Capture the cell that displays the provided text and extract its [X, Y] central coordinate. 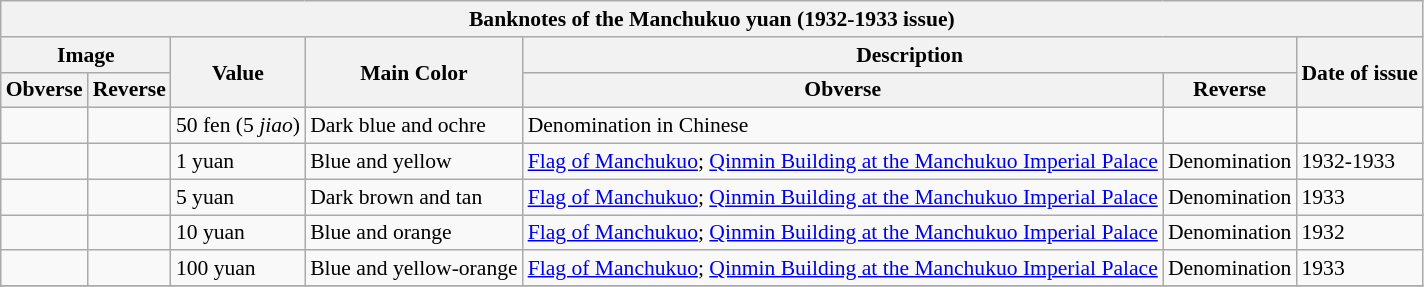
Date of issue [1359, 72]
Blue and yellow-orange [414, 269]
100 yuan [238, 269]
Description [910, 55]
Blue and yellow [414, 162]
10 yuan [238, 233]
5 yuan [238, 197]
Dark brown and tan [414, 197]
Value [238, 72]
Main Color [414, 72]
Banknotes of the Manchukuo yuan (1932-1933 issue) [712, 19]
Denomination in Chinese [843, 126]
Dark blue and ochre [414, 126]
50 fen (5 jiao) [238, 126]
1932 [1359, 233]
Blue and orange [414, 233]
1932-1933 [1359, 162]
1 yuan [238, 162]
Image [86, 55]
